Determine the (x, y) coordinate at the center of the cell enclosing the given text.  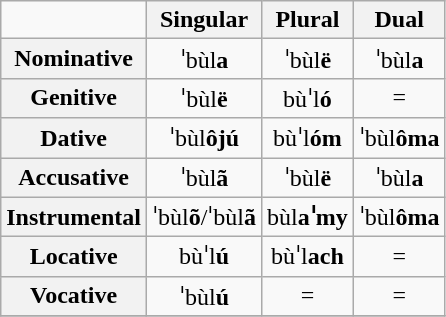
Genitive (74, 98)
bùˈlú (204, 257)
ˈbùlú (204, 296)
Locative (74, 257)
ˈbùlôjú (204, 138)
Plural (308, 20)
ˈbùlã (204, 178)
ˈbùlõ/ˈbùlã (204, 217)
Dative (74, 138)
Accusative (74, 178)
Vocative (74, 296)
Dual (399, 20)
Instrumental (74, 217)
bùlaˈmy (308, 217)
bùˈlach (308, 257)
Singular (204, 20)
Nominative (74, 59)
bùˈló (308, 98)
bùˈlóm (308, 138)
